Extract the [x, y] coordinate from the center of the cell holding the provided text.  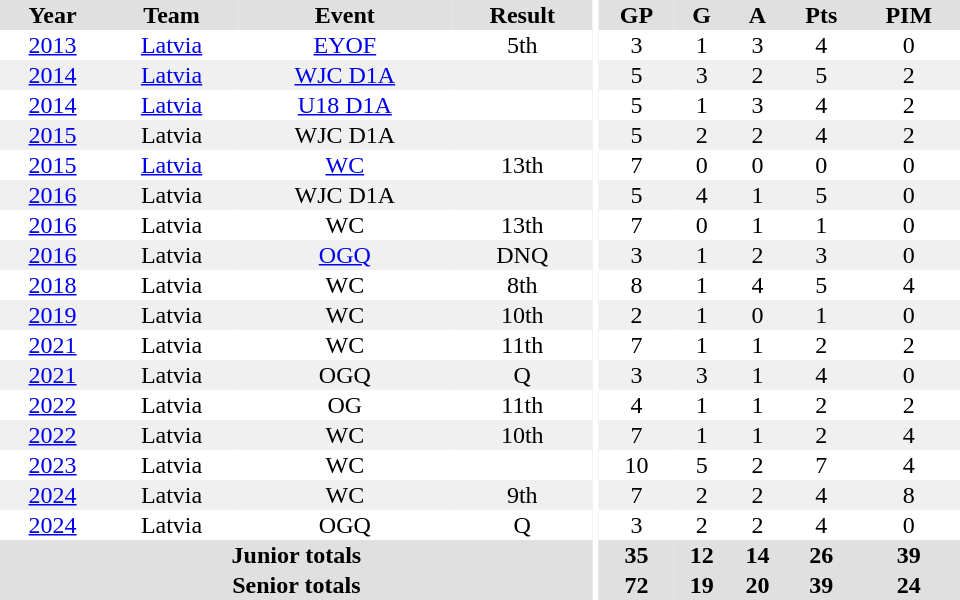
2013 [52, 45]
Year [52, 15]
Result [522, 15]
OG [345, 405]
35 [636, 555]
2019 [52, 315]
A [758, 15]
2023 [52, 465]
5th [522, 45]
26 [821, 555]
12 [702, 555]
Event [345, 15]
20 [758, 585]
DNQ [522, 255]
EYOF [345, 45]
Senior totals [296, 585]
2018 [52, 285]
8th [522, 285]
10 [636, 465]
19 [702, 585]
Pts [821, 15]
Team [172, 15]
24 [908, 585]
72 [636, 585]
G [702, 15]
PIM [908, 15]
GP [636, 15]
14 [758, 555]
U18 D1A [345, 105]
Junior totals [296, 555]
9th [522, 495]
